Scan for the cell matching the given text and deliver its [X, Y] coordinate at center. 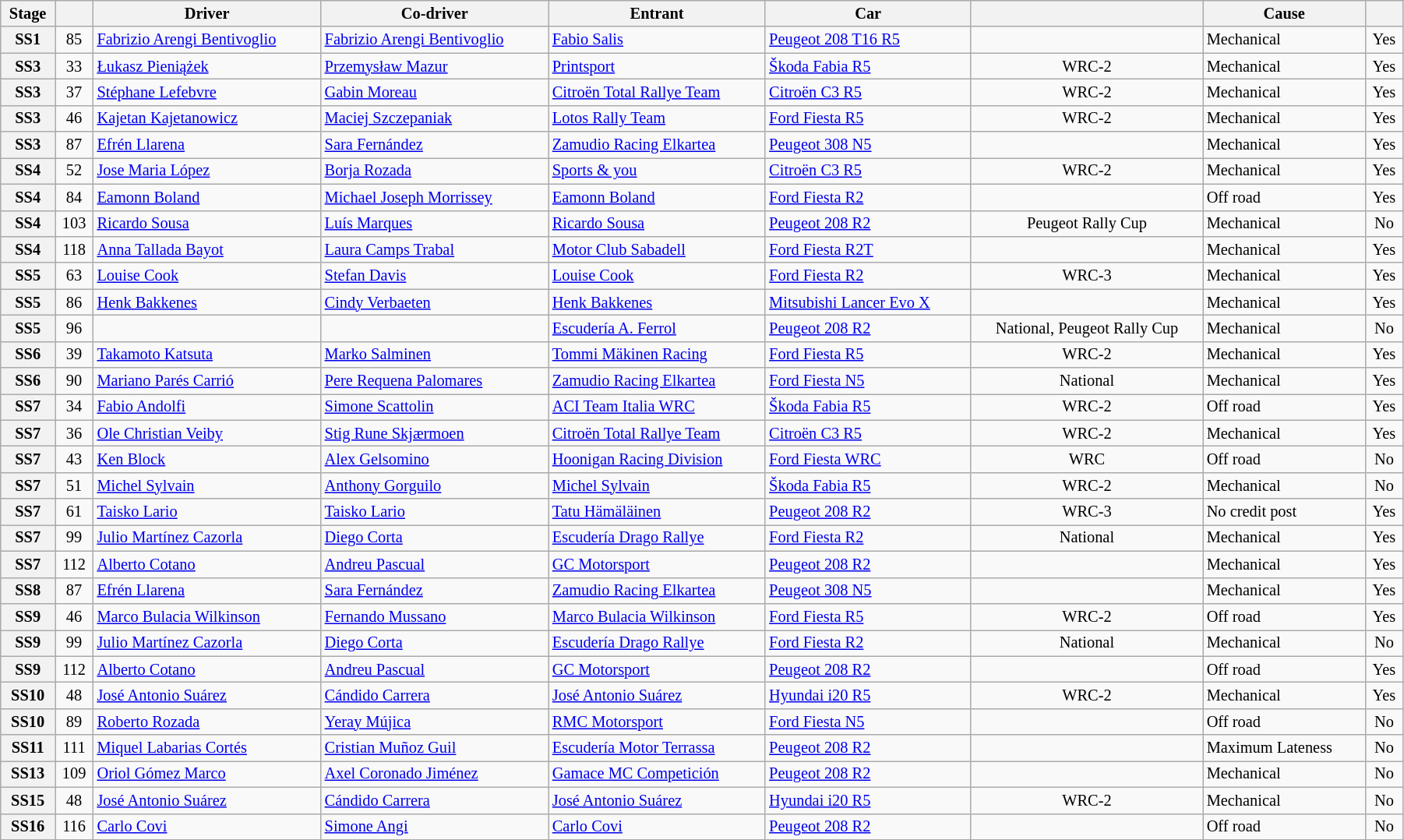
Fernando Mussano [435, 616]
Tommi Mäkinen Racing [657, 355]
Fabio Salis [657, 40]
Hoonigan Racing Division [657, 459]
Pere Requena Palomares [435, 381]
Jose Maria López [207, 171]
Luís Marques [435, 224]
Maciej Szczepaniak [435, 118]
39 [75, 355]
Stefan Davis [435, 276]
Anthony Gorguilo [435, 485]
Co-driver [435, 13]
Cause [1284, 13]
Escudería Motor Terrassa [657, 748]
Driver [207, 13]
Oriol Gómez Marco [207, 774]
No credit post [1284, 512]
103 [75, 224]
Fabio Andolfi [207, 407]
Michael Joseph Morrissey [435, 197]
Roberto Rozada [207, 722]
Marko Salminen [435, 355]
Peugeot Rally Cup [1087, 224]
Tatu Hämäläinen [657, 512]
86 [75, 302]
Cristian Muñoz Guil [435, 748]
Simone Scattolin [435, 407]
Miquel Labarias Cortés [207, 748]
Kajetan Kajetanowicz [207, 118]
Lotos Rally Team [657, 118]
ACI Team Italia WRC [657, 407]
Maximum Lateness [1284, 748]
33 [75, 66]
Przemysław Mazur [435, 66]
Stig Rune Skjærmoen [435, 433]
Cindy Verbaeten [435, 302]
Simone Angi [435, 827]
90 [75, 381]
Motor Club Sabadell [657, 249]
118 [75, 249]
Gamace MC Competición [657, 774]
Ole Christian Veiby [207, 433]
Printsport [657, 66]
SS13 [28, 774]
61 [75, 512]
Axel Coronado Jiménez [435, 774]
Stéphane Lefebvre [207, 92]
Sports & you [657, 171]
Ford Fiesta R2T [868, 249]
Borja Rozada [435, 171]
Mitsubishi Lancer Evo X [868, 302]
Ford Fiesta WRC [868, 459]
116 [75, 827]
111 [75, 748]
52 [75, 171]
SS1 [28, 40]
Alex Gelsomino [435, 459]
Anna Tallada Bayot [207, 249]
Stage [28, 13]
Peugeot 208 T16 R5 [868, 40]
WRC [1087, 459]
109 [75, 774]
RMC Motorsport [657, 722]
Laura Camps Trabal [435, 249]
SS8 [28, 591]
96 [75, 328]
36 [75, 433]
51 [75, 485]
85 [75, 40]
Escudería A. Ferrol [657, 328]
84 [75, 197]
SS15 [28, 800]
National, Peugeot Rally Cup [1087, 328]
SS11 [28, 748]
43 [75, 459]
89 [75, 722]
63 [75, 276]
Gabin Moreau [435, 92]
37 [75, 92]
Entrant [657, 13]
Łukasz Pieniążek [207, 66]
Ken Block [207, 459]
Mariano Parés Carrió [207, 381]
SS16 [28, 827]
Yeray Mújica [435, 722]
Takamoto Katsuta [207, 355]
34 [75, 407]
Car [868, 13]
